Search for the cell housing the specified text and yield its (x, y) center coordinate. 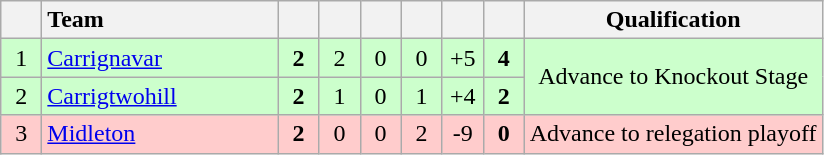
-9 (462, 134)
Advance to Knockout Stage (673, 77)
3 (22, 134)
4 (504, 58)
Advance to relegation playoff (673, 134)
Carrigtwohill (160, 96)
Carrignavar (160, 58)
Qualification (673, 20)
Midleton (160, 134)
Team (160, 20)
+4 (462, 96)
+5 (462, 58)
